Extract the [x, y] coordinate from the center of the cell holding the provided text.  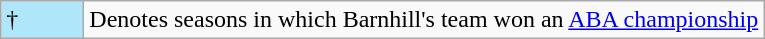
Denotes seasons in which Barnhill's team won an ABA championship [424, 20]
† [42, 20]
